Capture the cell that displays the provided text and extract its (X, Y) central coordinate. 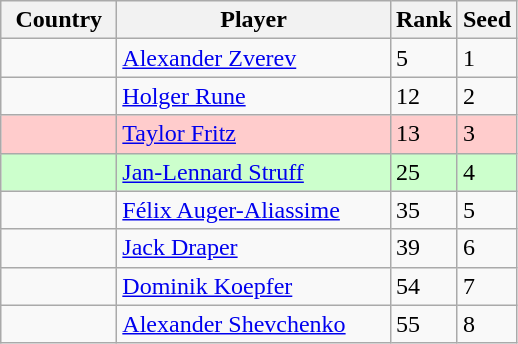
Alexander Shevchenko (254, 324)
Dominik Koepfer (254, 286)
7 (486, 286)
13 (424, 134)
Holger Rune (254, 96)
Player (254, 20)
Country (59, 20)
54 (424, 286)
6 (486, 248)
Jan-Lennard Struff (254, 172)
2 (486, 96)
Rank (424, 20)
Alexander Zverev (254, 58)
25 (424, 172)
Félix Auger-Aliassime (254, 210)
39 (424, 248)
12 (424, 96)
55 (424, 324)
Seed (486, 20)
35 (424, 210)
1 (486, 58)
Taylor Fritz (254, 134)
4 (486, 172)
3 (486, 134)
Jack Draper (254, 248)
8 (486, 324)
